Output the (x, y) coordinate of the center of the cell containing the given text.  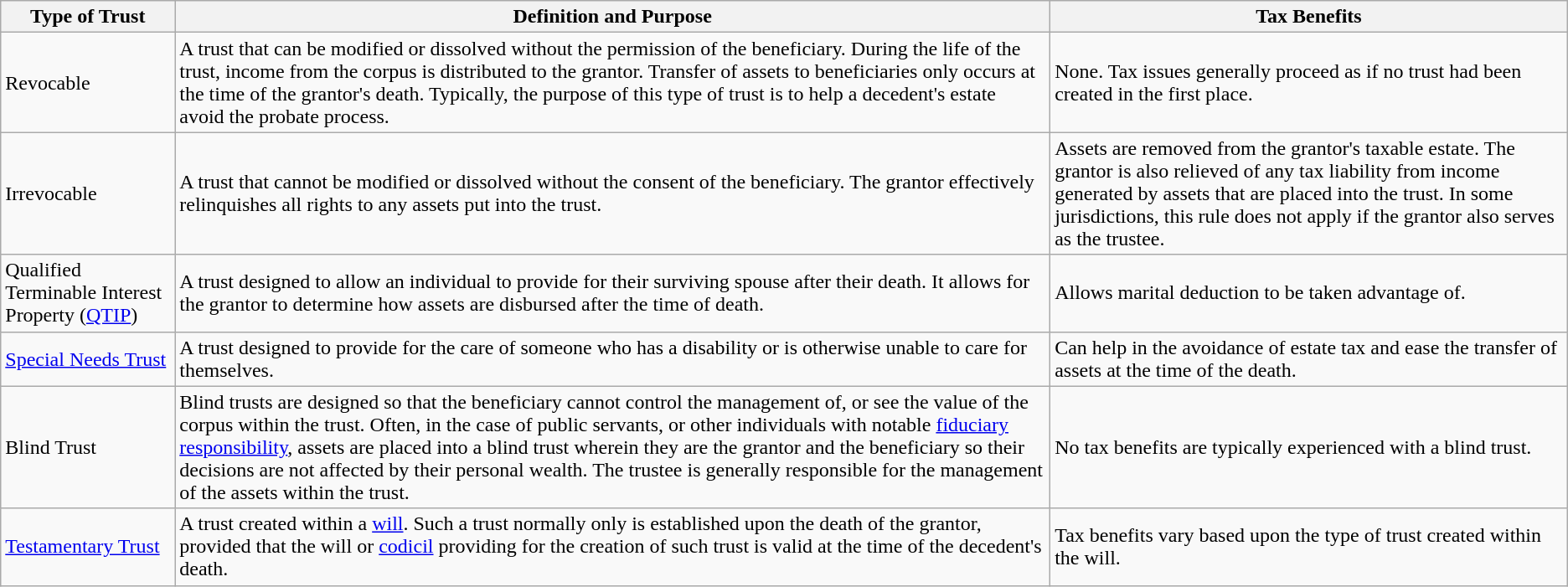
Definition and Purpose (613, 17)
Qualified Terminable Interest Property (QTIP) (88, 293)
Type of Trust (88, 17)
Can help in the avoidance of estate tax and ease the transfer of assets at the time of the death. (1309, 358)
A trust designed to provide for the care of someone who has a disability or is otherwise unable to care for themselves. (613, 358)
Special Needs Trust (88, 358)
No tax benefits are typically experienced with a blind trust. (1309, 447)
Tax benefits vary based upon the type of trust created within the will. (1309, 547)
Blind Trust (88, 447)
Testamentary Trust (88, 547)
None. Tax issues generally proceed as if no trust had been created in the first place. (1309, 82)
Allows marital deduction to be taken advantage of. (1309, 293)
Irrevocable (88, 193)
Revocable (88, 82)
Tax Benefits (1309, 17)
